Pinpoint the cell where the given text exists, returning its (x, y) midpoint coordinate. 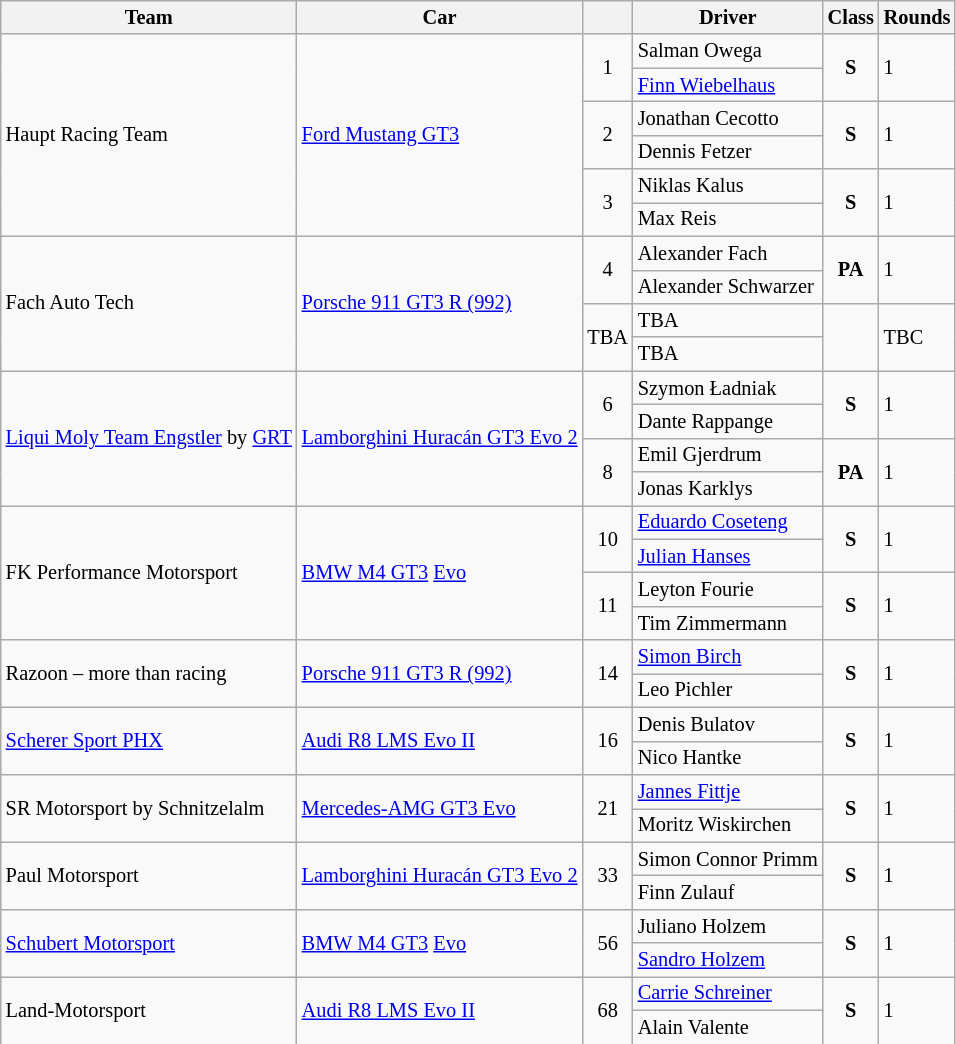
Rounds (918, 17)
Liqui Moly Team Engstler by GRT (149, 438)
Salman Owega (728, 51)
Razoon – more than racing (149, 674)
Jonathan Cecotto (728, 118)
14 (607, 674)
Jannes Fittje (728, 791)
Schubert Motorsport (149, 942)
Leo Pichler (728, 690)
21 (607, 808)
Denis Bulatov (728, 724)
33 (607, 876)
2 (607, 134)
Driver (728, 17)
Mercedes-AMG GT3 Evo (440, 808)
Team (149, 17)
Eduardo Coseteng (728, 522)
Sandro Holzem (728, 960)
SR Motorsport by Schnitzelalm (149, 808)
Land-Motorsport (149, 1010)
Simon Birch (728, 657)
Car (440, 17)
3 (607, 202)
Juliano Holzem (728, 926)
FK Performance Motorsport (149, 572)
8 (607, 472)
Jonas Karklys (728, 489)
Fach Auto Tech (149, 304)
6 (607, 404)
Alexander Schwarzer (728, 287)
Class (851, 17)
10 (607, 538)
11 (607, 606)
Julian Hanses (728, 556)
Moritz Wiskirchen (728, 825)
Niklas Kalus (728, 186)
Nico Hantke (728, 758)
56 (607, 942)
Finn Zulauf (728, 892)
Szymon Ładniak (728, 388)
Finn Wiebelhaus (728, 85)
16 (607, 740)
Scherer Sport PHX (149, 740)
Emil Gjerdrum (728, 455)
TBC (918, 336)
Haupt Racing Team (149, 135)
Ford Mustang GT3 (440, 135)
Max Reis (728, 219)
Carrie Schreiner (728, 993)
Alain Valente (728, 1027)
Dennis Fetzer (728, 152)
Simon Connor Primm (728, 859)
68 (607, 1010)
Alexander Fach (728, 253)
Tim Zimmermann (728, 623)
Dante Rappange (728, 421)
Leyton Fourie (728, 589)
Paul Motorsport (149, 876)
4 (607, 270)
